Scan for the cell matching the given text and deliver its (x, y) coordinate at center. 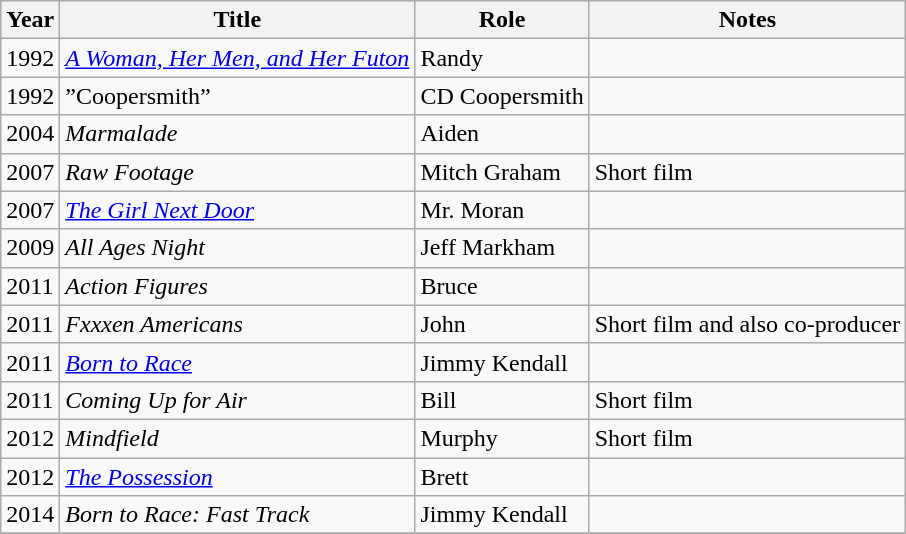
Fxxxen Americans (238, 324)
Aiden (502, 134)
Year (30, 20)
John (502, 324)
CD Coopersmith (502, 96)
Randy (502, 58)
Jeff Markham (502, 248)
Brett (502, 477)
Mr. Moran (502, 210)
The Girl Next Door (238, 210)
Mindfield (238, 438)
Title (238, 20)
Murphy (502, 438)
Born to Race (238, 362)
Role (502, 20)
2004 (30, 134)
2009 (30, 248)
Mitch Graham (502, 172)
Coming Up for Air (238, 400)
Bill (502, 400)
A Woman, Her Men, and Her Futon (238, 58)
Bruce (502, 286)
Notes (747, 20)
Marmalade (238, 134)
Raw Footage (238, 172)
Born to Race: Fast Track (238, 515)
The Possession (238, 477)
Action Figures (238, 286)
2014 (30, 515)
Short film and also co-producer (747, 324)
All Ages Night (238, 248)
”Coopersmith” (238, 96)
